Search for the cell housing the specified text and yield its [X, Y] center coordinate. 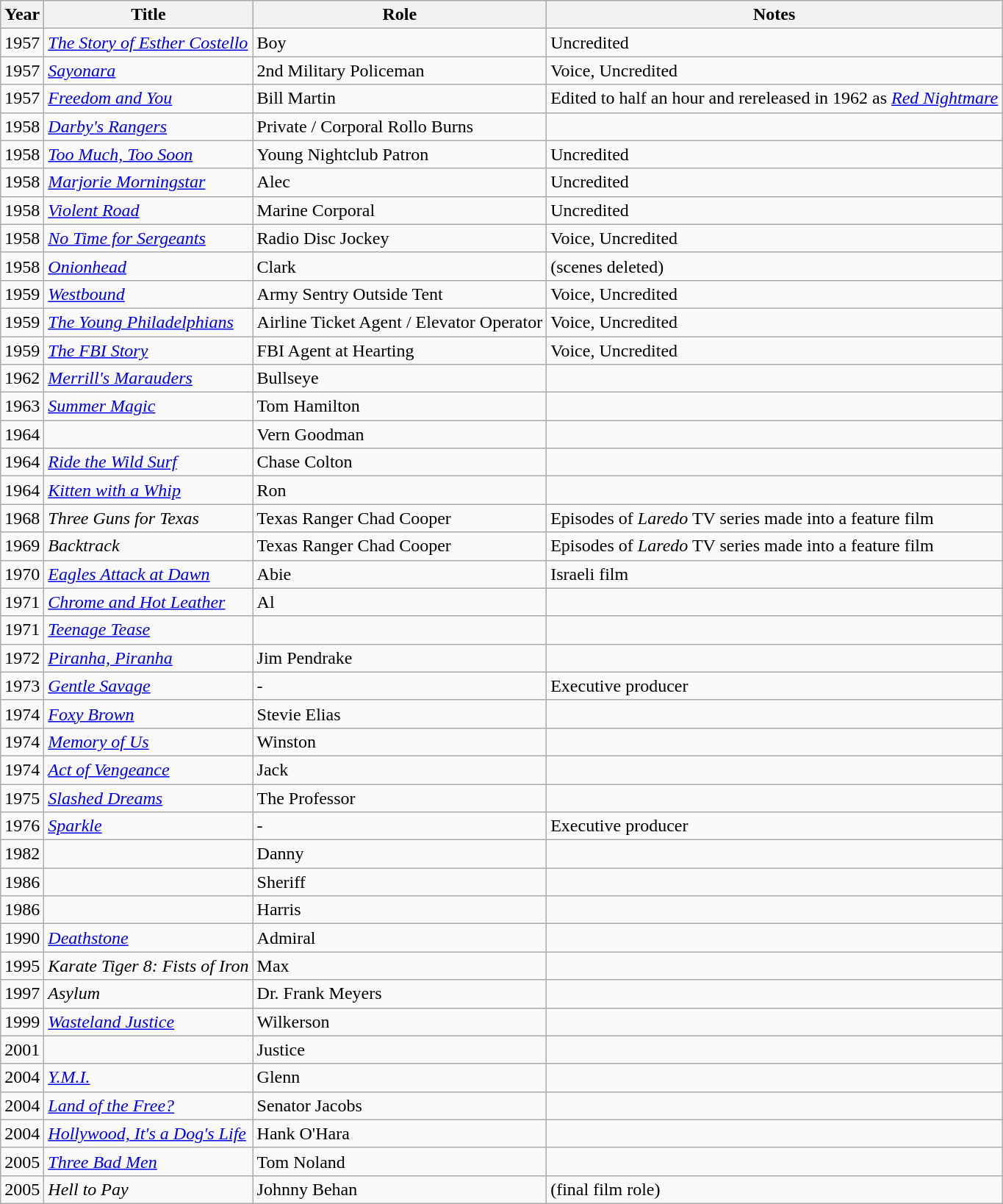
Gentle Savage [148, 686]
Title [148, 15]
Wilkerson [400, 1022]
Tom Hamilton [400, 406]
Airline Ticket Agent / Elevator Operator [400, 322]
Stevie Elias [400, 714]
Darby's Rangers [148, 126]
Eagles Attack at Dawn [148, 574]
The Professor [400, 798]
Al [400, 602]
Private / Corporal Rollo Burns [400, 126]
1975 [22, 798]
2nd Military Policeman [400, 71]
Year [22, 15]
Karate Tiger 8: Fists of Iron [148, 966]
Bill Martin [400, 98]
1995 [22, 966]
Israeli film [774, 574]
Justice [400, 1050]
Hollywood, It's a Dog's Life [148, 1133]
Memory of Us [148, 742]
1963 [22, 406]
Slashed Dreams [148, 798]
Asylum [148, 994]
Merrill's Marauders [148, 379]
(scenes deleted) [774, 266]
Glenn [400, 1078]
1962 [22, 379]
Hell to Pay [148, 1189]
Alec [400, 182]
Sheriff [400, 882]
Marjorie Morningstar [148, 182]
1973 [22, 686]
1997 [22, 994]
Senator Jacobs [400, 1106]
Young Nightclub Patron [400, 154]
Jim Pendrake [400, 658]
Max [400, 966]
Edited to half an hour and rereleased in 1962 as Red Nightmare [774, 98]
Dr. Frank Meyers [400, 994]
(final film role) [774, 1189]
Army Sentry Outside Tent [400, 294]
Three Bad Men [148, 1161]
1999 [22, 1022]
FBI Agent at Hearting [400, 351]
1968 [22, 518]
Bullseye [400, 379]
Three Guns for Texas [148, 518]
Admiral [400, 938]
Deathstone [148, 938]
Tom Noland [400, 1161]
Teenage Tease [148, 630]
Backtrack [148, 546]
Marine Corporal [400, 210]
The Story of Esther Costello [148, 43]
Winston [400, 742]
Sparkle [148, 826]
Danny [400, 854]
Too Much, Too Soon [148, 154]
1969 [22, 546]
Sayonara [148, 71]
Piranha, Piranha [148, 658]
Notes [774, 15]
Abie [400, 574]
1970 [22, 574]
Ron [400, 490]
Wasteland Justice [148, 1022]
Jack [400, 770]
The FBI Story [148, 351]
Harris [400, 910]
Boy [400, 43]
Chrome and Hot Leather [148, 602]
Kitten with a Whip [148, 490]
Land of the Free? [148, 1106]
1972 [22, 658]
Summer Magic [148, 406]
Chase Colton [400, 462]
2001 [22, 1050]
Radio Disc Jockey [400, 238]
Act of Vengeance [148, 770]
The Young Philadelphians [148, 322]
Ride the Wild Surf [148, 462]
Westbound [148, 294]
1982 [22, 854]
1976 [22, 826]
Violent Road [148, 210]
Foxy Brown [148, 714]
Hank O'Hara [400, 1133]
Freedom and You [148, 98]
Y.M.I. [148, 1078]
Role [400, 15]
Johnny Behan [400, 1189]
1990 [22, 938]
Vern Goodman [400, 434]
Clark [400, 266]
Onionhead [148, 266]
No Time for Sergeants [148, 238]
